Locate the cell with the specified text and output its [X, Y] center coordinate. 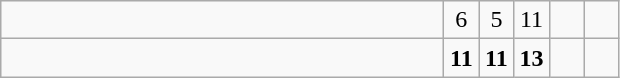
13 [532, 58]
6 [462, 20]
5 [496, 20]
